For the text-containing cell, return its midpoint in [X, Y] coordinate format. 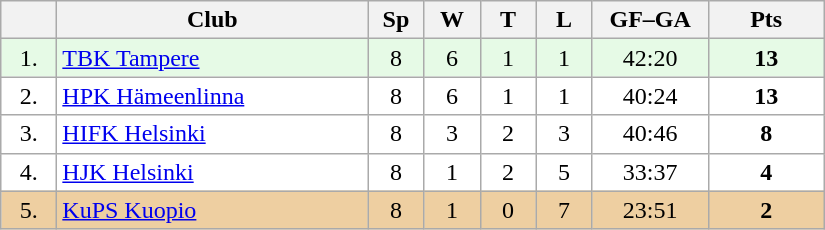
L [564, 20]
40:46 [650, 134]
3. [29, 134]
HIFK Helsinki [212, 134]
23:51 [650, 210]
HPK Hämeenlinna [212, 96]
2. [29, 96]
Sp [396, 20]
5 [564, 172]
KuPS Kuopio [212, 210]
33:37 [650, 172]
GF–GA [650, 20]
5. [29, 210]
1. [29, 58]
Pts [766, 20]
T [508, 20]
4. [29, 172]
HJK Helsinki [212, 172]
7 [564, 210]
W [452, 20]
TBK Tampere [212, 58]
4 [766, 172]
42:20 [650, 58]
0 [508, 210]
Club [212, 20]
40:24 [650, 96]
